From the cell containing the given text, extract its center point as [X, Y] coordinate. 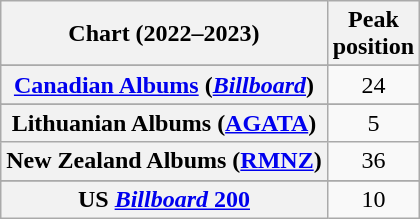
24 [373, 85]
US Billboard 200 [164, 199]
New Zealand Albums (RMNZ) [164, 161]
Peakposition [373, 34]
Chart (2022–2023) [164, 34]
Lithuanian Albums (AGATA) [164, 123]
5 [373, 123]
36 [373, 161]
Canadian Albums (Billboard) [164, 85]
10 [373, 199]
